Determine the (X, Y) coordinate at the center of the cell enclosing the given text.  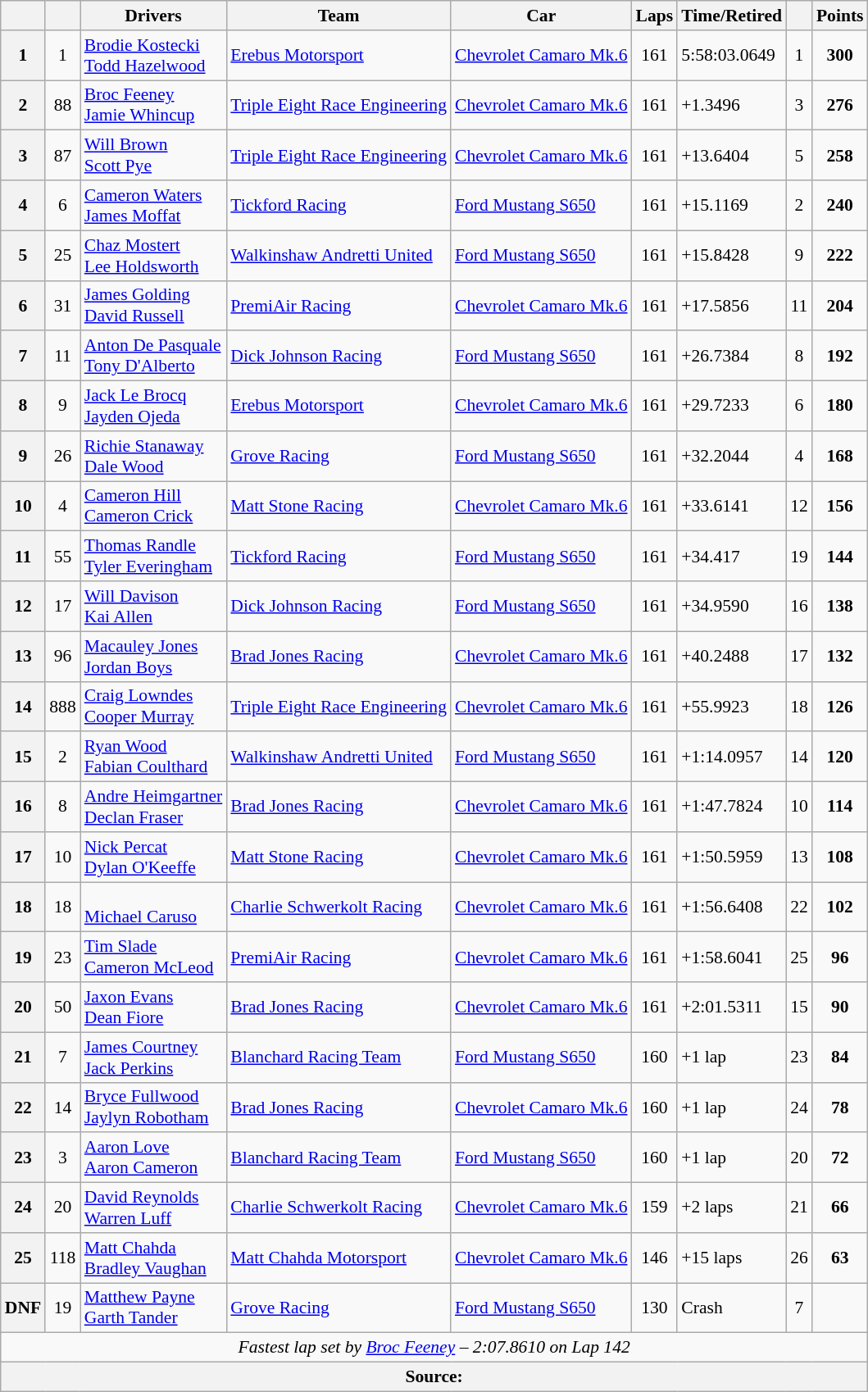
Michael Caruso (154, 907)
Brodie Kostecki Todd Hazelwood (154, 56)
+29.7233 (731, 407)
+2 laps (731, 1208)
David Reynolds Warren Luff (154, 1208)
+1:47.7824 (731, 807)
Drivers (154, 16)
258 (840, 156)
84 (840, 1058)
Richie Stanaway Dale Wood (154, 456)
+55.9923 (731, 707)
31 (62, 305)
Tim Slade Cameron McLeod (154, 958)
Broc Feeney Jamie Whincup (154, 105)
126 (840, 707)
72 (840, 1158)
118 (62, 1258)
180 (840, 407)
87 (62, 156)
+13.6404 (731, 156)
+2:01.5311 (731, 1007)
Source: (434, 1377)
Bryce Fullwood Jaylyn Robotham (154, 1107)
90 (840, 1007)
Time/Retired (731, 16)
63 (840, 1258)
Car (541, 16)
+34.9590 (731, 607)
James Golding David Russell (154, 305)
132 (840, 656)
276 (840, 105)
Crash (731, 1308)
144 (840, 556)
+32.2044 (731, 456)
Matt Chahda Motorsport (339, 1258)
+1:14.0957 (731, 757)
James Courtney Jack Perkins (154, 1058)
+15 laps (731, 1258)
130 (655, 1308)
Macauley Jones Jordan Boys (154, 656)
+1:50.5959 (731, 857)
+26.7384 (731, 356)
300 (840, 56)
192 (840, 356)
+33.6141 (731, 507)
Laps (655, 16)
146 (655, 1258)
114 (840, 807)
Ryan Wood Fabian Coulthard (154, 757)
Will Brown Scott Pye (154, 156)
102 (840, 907)
+1:56.6408 (731, 907)
+15.8428 (731, 256)
156 (840, 507)
159 (655, 1208)
Andre Heimgartner Declan Fraser (154, 807)
888 (62, 707)
Craig Lowndes Cooper Murray (154, 707)
Cameron Waters James Moffat (154, 205)
66 (840, 1208)
DNF (23, 1308)
204 (840, 305)
Will Davison Kai Allen (154, 607)
Matthew Payne Garth Tander (154, 1308)
240 (840, 205)
108 (840, 857)
78 (840, 1107)
+34.417 (731, 556)
5:58:03.0649 (731, 56)
+40.2488 (731, 656)
+1:58.6041 (731, 958)
Team (339, 16)
Fastest lap set by Broc Feeney – 2:07.8610 on Lap 142 (434, 1348)
138 (840, 607)
Aaron Love Aaron Cameron (154, 1158)
+17.5856 (731, 305)
Chaz Mostert Lee Holdsworth (154, 256)
120 (840, 757)
Thomas Randle Tyler Everingham (154, 556)
Matt Chahda Bradley Vaughan (154, 1258)
168 (840, 456)
Points (840, 16)
55 (62, 556)
50 (62, 1007)
Nick Percat Dylan O'Keeffe (154, 857)
Anton De Pasquale Tony D'Alberto (154, 356)
Cameron Hill Cameron Crick (154, 507)
88 (62, 105)
Jaxon Evans Dean Fiore (154, 1007)
+15.1169 (731, 205)
Jack Le Brocq Jayden Ojeda (154, 407)
+1.3496 (731, 105)
222 (840, 256)
